Search for the cell housing the specified text and yield its (X, Y) center coordinate. 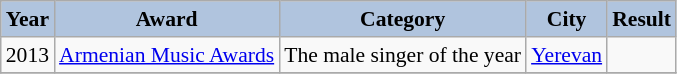
Award (166, 19)
City (566, 19)
Result (642, 19)
Yerevan (566, 55)
2013 (28, 55)
The male singer of the year (402, 55)
Category (402, 19)
Year (28, 19)
Armenian Music Awards (166, 55)
